For the text-containing cell, return its midpoint in (x, y) coordinate format. 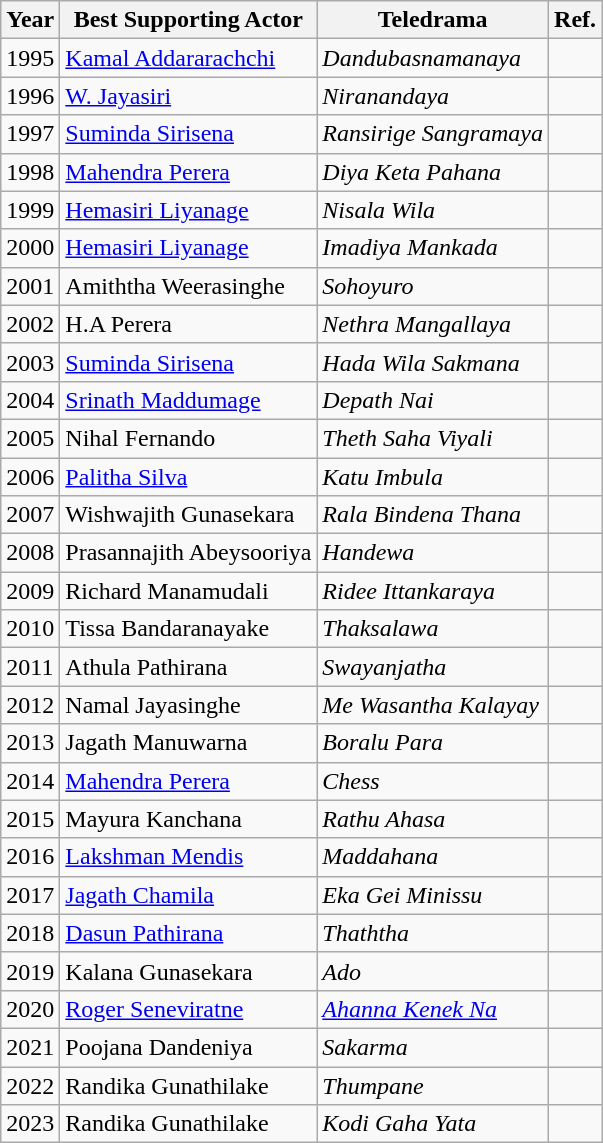
2003 (30, 362)
Srinath Maddumage (188, 400)
Ahanna Kenek Na (433, 1009)
2012 (30, 705)
2020 (30, 1009)
Handewa (433, 553)
Rathu Ahasa (433, 819)
2002 (30, 324)
2018 (30, 933)
2007 (30, 515)
2009 (30, 591)
Katu Imbula (433, 477)
Thumpane (433, 1085)
Swayanjatha (433, 667)
Boralu Para (433, 743)
Rala Bindena Thana (433, 515)
Richard Manamudali (188, 591)
2004 (30, 400)
1995 (30, 58)
Namal Jayasinghe (188, 705)
Poojana Dandeniya (188, 1047)
Eka Gei Minissu (433, 895)
2006 (30, 477)
Me Wasantha Kalayay (433, 705)
2015 (30, 819)
Maddahana (433, 857)
Kodi Gaha Yata (433, 1124)
Ado (433, 971)
Sakarma (433, 1047)
Roger Seneviratne (188, 1009)
Wishwajith Gunasekara (188, 515)
2017 (30, 895)
2008 (30, 553)
Hada Wila Sakmana (433, 362)
Niranandaya (433, 96)
Jagath Manuwarna (188, 743)
Mayura Kanchana (188, 819)
Ransirige Sangramaya (433, 134)
Lakshman Mendis (188, 857)
Ridee Ittankaraya (433, 591)
1999 (30, 210)
Athula Pathirana (188, 667)
Depath Nai (433, 400)
1996 (30, 96)
2023 (30, 1124)
Chess (433, 781)
1998 (30, 172)
2014 (30, 781)
2013 (30, 743)
2011 (30, 667)
Kalana Gunasekara (188, 971)
Nethra Mangallaya (433, 324)
Tissa Bandaranayake (188, 629)
W. Jayasiri (188, 96)
2010 (30, 629)
H.A Perera (188, 324)
2021 (30, 1047)
Nihal Fernando (188, 438)
Best Supporting Actor (188, 20)
Imadiya Mankada (433, 248)
Sohoyuro (433, 286)
Theth Saha Viyali (433, 438)
Dasun Pathirana (188, 933)
Ref. (576, 20)
Diya Keta Pahana (433, 172)
1997 (30, 134)
Jagath Chamila (188, 895)
Teledrama (433, 20)
2019 (30, 971)
Year (30, 20)
Thaksalawa (433, 629)
2000 (30, 248)
Palitha Silva (188, 477)
Kamal Addararachchi (188, 58)
Nisala Wila (433, 210)
Amiththa Weerasinghe (188, 286)
Dandubasnamanaya (433, 58)
Thaththa (433, 933)
2022 (30, 1085)
2016 (30, 857)
2001 (30, 286)
2005 (30, 438)
Prasannajith Abeysooriya (188, 553)
